Find where the given text appears and provide that cell's center as (x, y) coordinate. 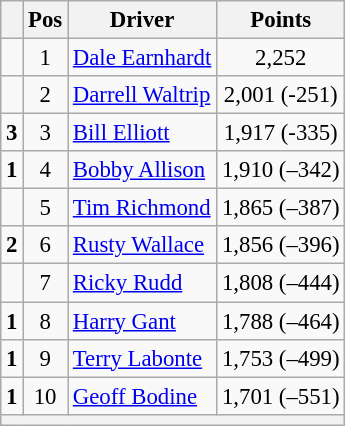
Driver (142, 20)
2,001 (-251) (281, 95)
1,910 (–342) (281, 170)
9 (46, 358)
7 (46, 283)
Bobby Allison (142, 170)
Terry Labonte (142, 358)
1,856 (–396) (281, 245)
Geoff Bodine (142, 396)
1,917 (-335) (281, 133)
1,753 (–499) (281, 358)
1,808 (–444) (281, 283)
1,701 (–551) (281, 396)
2,252 (281, 58)
4 (46, 170)
6 (46, 245)
1,865 (–387) (281, 208)
Tim Richmond (142, 208)
5 (46, 208)
Rusty Wallace (142, 245)
8 (46, 321)
Harry Gant (142, 321)
Ricky Rudd (142, 283)
Pos (46, 20)
10 (46, 396)
Points (281, 20)
1,788 (–464) (281, 321)
Darrell Waltrip (142, 95)
Bill Elliott (142, 133)
Dale Earnhardt (142, 58)
